Scan for the cell matching the given text and deliver its (X, Y) coordinate at center. 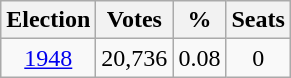
Votes (134, 20)
20,736 (134, 58)
1948 (48, 58)
Seats (258, 20)
0.08 (200, 58)
0 (258, 58)
% (200, 20)
Election (48, 20)
